Return the (X, Y) coordinate for the center point of the cell that contains the specified text.  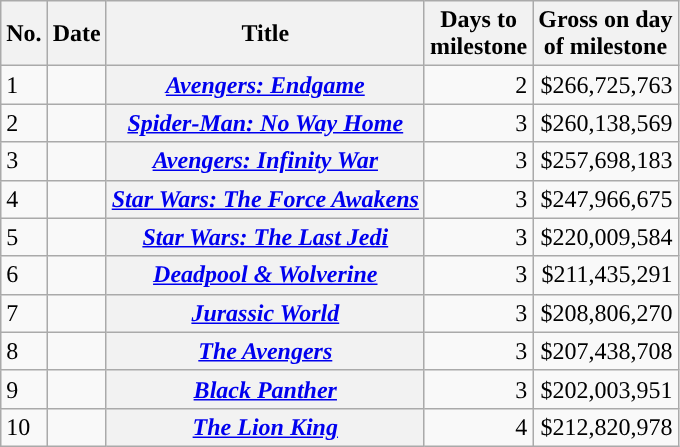
$266,725,763 (606, 85)
Jurassic World (265, 313)
Star Wars: The Last Jedi (265, 237)
Days to milestone (478, 34)
$211,435,291 (606, 275)
Gross on day of milestone (606, 34)
$257,698,183 (606, 161)
Title (265, 34)
Spider-Man: No Way Home (265, 123)
$260,138,569 (606, 123)
7 (24, 313)
Black Panther (265, 389)
$208,806,270 (606, 313)
Avengers: Infinity War (265, 161)
1 (24, 85)
$207,438,708 (606, 351)
$202,003,951 (606, 389)
$220,009,584 (606, 237)
$212,820,978 (606, 427)
9 (24, 389)
Star Wars: The Force Awakens (265, 199)
$247,966,675 (606, 199)
Deadpool & Wolverine (265, 275)
10 (24, 427)
5 (24, 237)
8 (24, 351)
The Avengers (265, 351)
6 (24, 275)
The Lion King (265, 427)
Date (76, 34)
Avengers: Endgame (265, 85)
No. (24, 34)
